From the cell containing the given text, extract its center point as [x, y] coordinate. 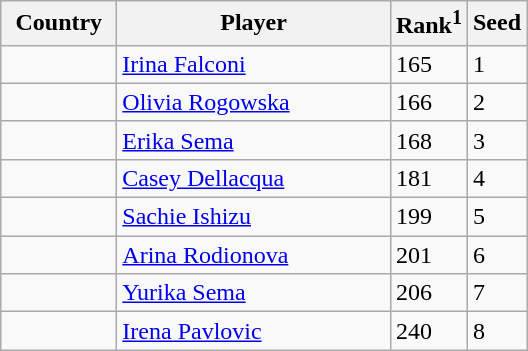
Yurika Sema [254, 293]
2 [496, 102]
Irena Pavlovic [254, 331]
168 [428, 140]
1 [496, 64]
8 [496, 331]
181 [428, 178]
166 [428, 102]
199 [428, 217]
5 [496, 217]
Player [254, 24]
4 [496, 178]
240 [428, 331]
Sachie Ishizu [254, 217]
Erika Sema [254, 140]
201 [428, 255]
3 [496, 140]
Olivia Rogowska [254, 102]
Casey Dellacqua [254, 178]
206 [428, 293]
7 [496, 293]
Seed [496, 24]
Arina Rodionova [254, 255]
6 [496, 255]
Rank1 [428, 24]
Country [59, 24]
Irina Falconi [254, 64]
165 [428, 64]
